Search for the cell housing the specified text and yield its (x, y) center coordinate. 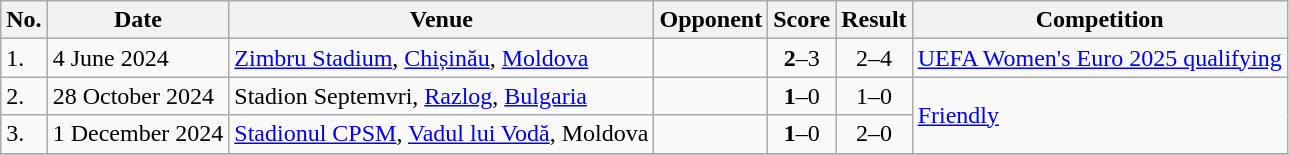
1. (24, 58)
Zimbru Stadium, Chișinău, Moldova (442, 58)
Friendly (1100, 115)
Date (138, 20)
Competition (1100, 20)
4 June 2024 (138, 58)
3. (24, 134)
Opponent (711, 20)
2–0 (874, 134)
UEFA Women's Euro 2025 qualifying (1100, 58)
Venue (442, 20)
1 December 2024 (138, 134)
Stadion Septemvri, Razlog, Bulgaria (442, 96)
2–4 (874, 58)
No. (24, 20)
2. (24, 96)
Score (802, 20)
Stadionul CPSM, Vadul lui Vodă, Moldova (442, 134)
28 October 2024 (138, 96)
Result (874, 20)
2–3 (802, 58)
